Provide the (x, y) coordinate of the cell's center where the given text is located.  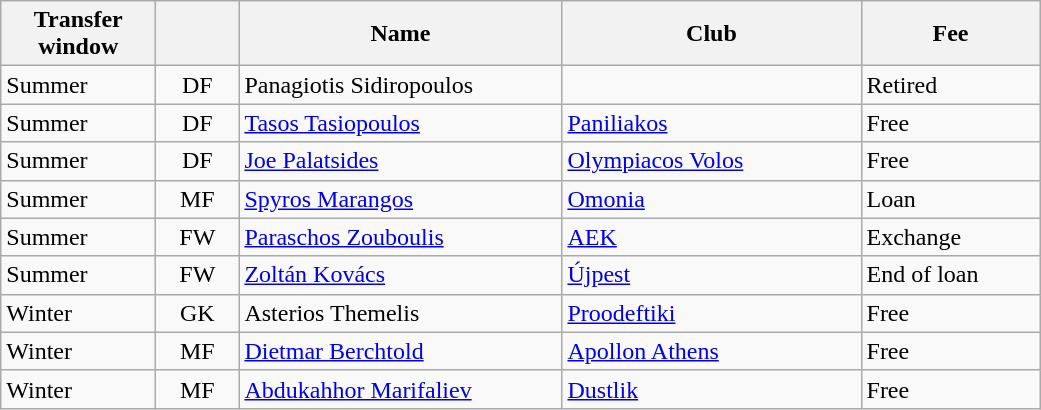
Name (400, 34)
Exchange (950, 237)
Omonia (712, 199)
Asterios Themelis (400, 313)
Dietmar Berchtold (400, 351)
Abdukahhor Marifaliev (400, 389)
Spyros Marangos (400, 199)
Loan (950, 199)
Panagiotis Sidiropoulos (400, 85)
Dustlik (712, 389)
Retired (950, 85)
Proodeftiki (712, 313)
Olympiacos Volos (712, 161)
Paraschos Zouboulis (400, 237)
Tasos Tasiopoulos (400, 123)
Joe Palatsides (400, 161)
Club (712, 34)
GK (198, 313)
Paniliakos (712, 123)
End of loan (950, 275)
Fee (950, 34)
AEK (712, 237)
Transfer window (78, 34)
Zoltán Kovács (400, 275)
Apollon Athens (712, 351)
Újpest (712, 275)
